Detect which cell encompasses the target text, then output its (X, Y) center coordinate. 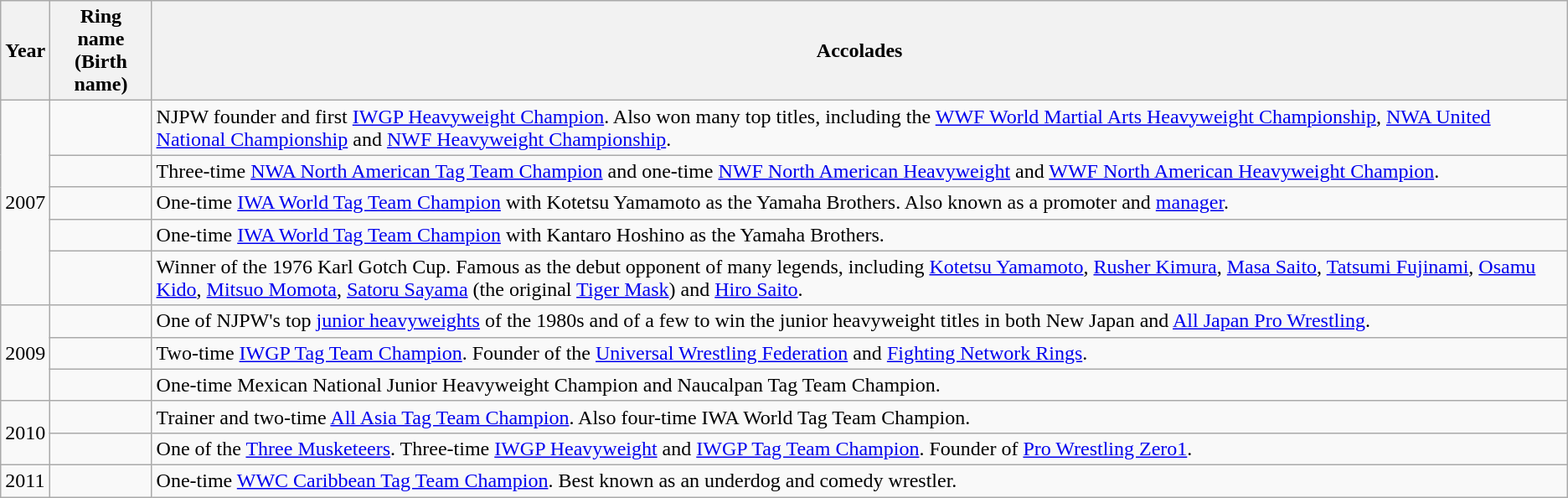
Ring name(Birth name) (101, 50)
2010 (25, 433)
Accolades (859, 50)
Two-time IWGP Tag Team Champion. Founder of the Universal Wrestling Federation and Fighting Network Rings. (859, 353)
2009 (25, 353)
One-time IWA World Tag Team Champion with Kotetsu Yamamoto as the Yamaha Brothers. Also known as a promoter and manager. (859, 203)
One-time IWA World Tag Team Champion with Kantaro Hoshino as the Yamaha Brothers. (859, 235)
One of NJPW's top junior heavyweights of the 1980s and of a few to win the junior heavyweight titles in both New Japan and All Japan Pro Wrestling. (859, 321)
2011 (25, 480)
Trainer and two-time All Asia Tag Team Champion. Also four-time IWA World Tag Team Champion. (859, 417)
2007 (25, 203)
Year (25, 50)
One-time WWC Caribbean Tag Team Champion. Best known as an underdog and comedy wrestler. (859, 480)
One-time Mexican National Junior Heavyweight Champion and Naucalpan Tag Team Champion. (859, 385)
One of the Three Musketeers. Three-time IWGP Heavyweight and IWGP Tag Team Champion. Founder of Pro Wrestling Zero1. (859, 449)
Three-time NWA North American Tag Team Champion and one-time NWF North American Heavyweight and WWF North American Heavyweight Champion. (859, 171)
